Identify which cell holds the provided text, then report its (x, y) central coordinate. 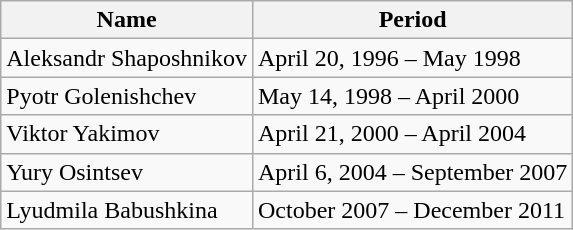
Pyotr Golenishchev (127, 96)
May 14, 1998 – April 2000 (412, 96)
April 6, 2004 – September 2007 (412, 172)
April 20, 1996 – May 1998 (412, 58)
October 2007 – December 2011 (412, 210)
Name (127, 20)
Period (412, 20)
April 21, 2000 – April 2004 (412, 134)
Aleksandr Shaposhnikov (127, 58)
Lyudmila Babushkina (127, 210)
Viktor Yakimov (127, 134)
Yury Osintsev (127, 172)
